Find where the given text appears and provide that cell's center as (x, y) coordinate. 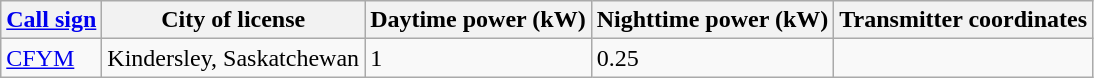
Nighttime power (kW) (712, 20)
Transmitter coordinates (964, 20)
Daytime power (kW) (478, 20)
Kindersley, Saskatchewan (234, 58)
City of license (234, 20)
CFYM (52, 58)
0.25 (712, 58)
Call sign (52, 20)
1 (478, 58)
